Determine the [X, Y] coordinate at the center of the cell enclosing the given text.  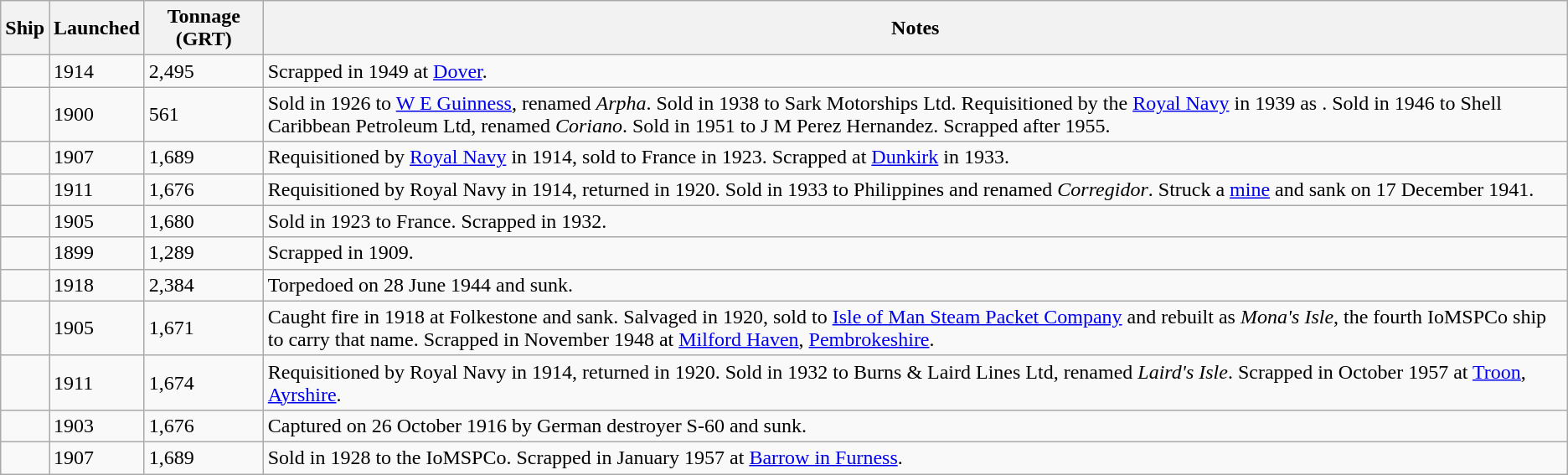
Sold in 1928 to the IoMSPCo. Scrapped in January 1957 at Barrow in Furness. [915, 457]
Ship [25, 28]
1,671 [204, 328]
Requisitioned by Royal Navy in 1914, sold to France in 1923. Scrapped at Dunkirk in 1933. [915, 157]
1899 [97, 253]
1914 [97, 71]
561 [204, 114]
1918 [97, 285]
Torpedoed on 28 June 1944 and sunk. [915, 285]
Scrapped in 1949 at Dover. [915, 71]
Tonnage (GRT) [204, 28]
Notes [915, 28]
1,680 [204, 221]
1,289 [204, 253]
2,495 [204, 71]
Sold in 1923 to France. Scrapped in 1932. [915, 221]
Scrapped in 1909. [915, 253]
1903 [97, 426]
Captured on 26 October 1916 by German destroyer S-60 and sunk. [915, 426]
1,674 [204, 382]
Launched [97, 28]
2,384 [204, 285]
1900 [97, 114]
